Capture the cell that displays the provided text and extract its [X, Y] central coordinate. 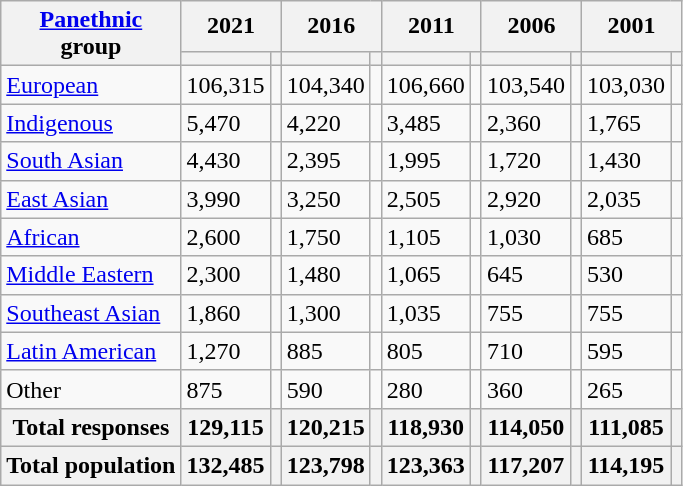
123,798 [326, 465]
132,485 [226, 465]
590 [326, 389]
2016 [331, 26]
2021 [231, 26]
103,540 [526, 85]
Latin American [91, 351]
1,720 [526, 161]
710 [526, 351]
1,480 [326, 275]
2,360 [526, 123]
East Asian [91, 199]
South Asian [91, 161]
1,750 [326, 237]
117,207 [526, 465]
595 [626, 351]
1,430 [626, 161]
3,485 [426, 123]
1,065 [426, 275]
1,270 [226, 351]
280 [426, 389]
2006 [531, 26]
1,300 [326, 313]
4,220 [326, 123]
3,250 [326, 199]
106,315 [226, 85]
2,920 [526, 199]
104,340 [326, 85]
114,195 [626, 465]
645 [526, 275]
106,660 [426, 85]
Total population [91, 465]
1,860 [226, 313]
Other [91, 389]
Panethnicgroup [91, 34]
5,470 [226, 123]
2,300 [226, 275]
1,995 [426, 161]
118,930 [426, 427]
129,115 [226, 427]
805 [426, 351]
1,765 [626, 123]
Indigenous [91, 123]
103,030 [626, 85]
360 [526, 389]
African [91, 237]
2,395 [326, 161]
685 [626, 237]
2,600 [226, 237]
1,105 [426, 237]
111,085 [626, 427]
European [91, 85]
3,990 [226, 199]
265 [626, 389]
Southeast Asian [91, 313]
885 [326, 351]
4,430 [226, 161]
120,215 [326, 427]
Middle Eastern [91, 275]
1,035 [426, 313]
2001 [632, 26]
875 [226, 389]
123,363 [426, 465]
Total responses [91, 427]
1,030 [526, 237]
2011 [431, 26]
530 [626, 275]
2,505 [426, 199]
114,050 [526, 427]
2,035 [626, 199]
